Provide the (X, Y) coordinate of the cell's center where the given text is located.  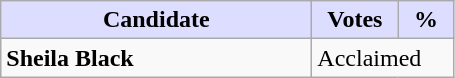
Sheila Black (156, 58)
Candidate (156, 20)
Acclaimed (383, 58)
Votes (355, 20)
% (426, 20)
